Output the [x, y] coordinate of the center of the cell containing the given text.  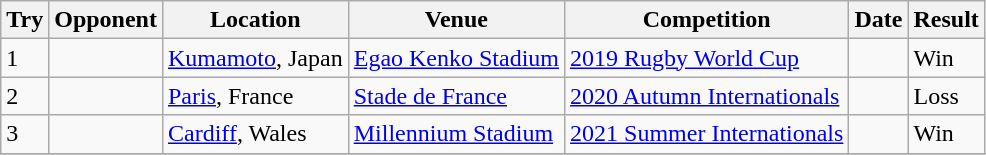
Cardiff, Wales [255, 134]
Date [878, 20]
Opponent [106, 20]
2021 Summer Internationals [707, 134]
1 [25, 58]
2 [25, 96]
Millennium Stadium [456, 134]
Result [946, 20]
Competition [707, 20]
3 [25, 134]
Venue [456, 20]
Egao Kenko Stadium [456, 58]
Stade de France [456, 96]
Location [255, 20]
2020 Autumn Internationals [707, 96]
Try [25, 20]
2019 Rugby World Cup [707, 58]
Paris, France [255, 96]
Loss [946, 96]
Kumamoto, Japan [255, 58]
